From the cell containing the given text, extract its center point as [X, Y] coordinate. 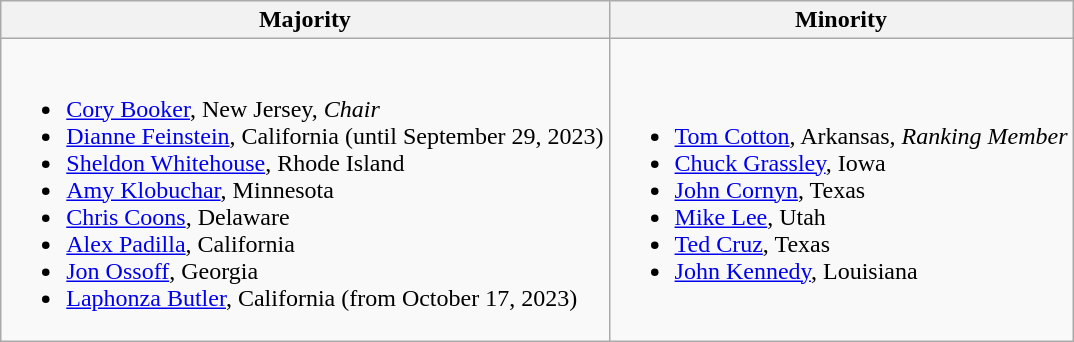
Tom Cotton, Arkansas, Ranking MemberChuck Grassley, IowaJohn Cornyn, TexasMike Lee, UtahTed Cruz, TexasJohn Kennedy, Louisiana [841, 190]
Minority [841, 20]
Majority [305, 20]
